From the cell containing the given text, extract its center point as [x, y] coordinate. 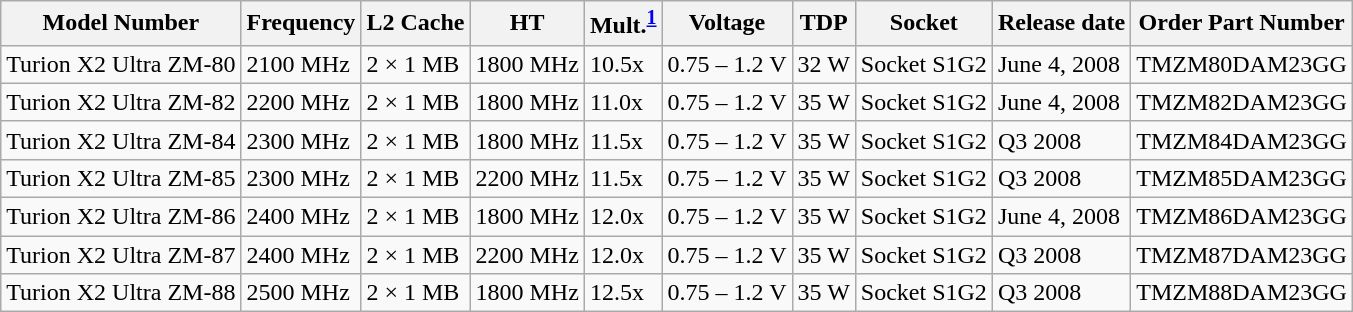
TDP [824, 24]
12.5x [623, 293]
Turion X2 Ultra ZM-82 [121, 102]
10.5x [623, 64]
L2 Cache [416, 24]
Model Number [121, 24]
TMZM88DAM23GG [1242, 293]
2500 MHz [301, 293]
Turion X2 Ultra ZM-85 [121, 178]
TMZM86DAM23GG [1242, 217]
Socket [924, 24]
TMZM84DAM23GG [1242, 140]
TMZM85DAM23GG [1242, 178]
TMZM80DAM23GG [1242, 64]
Order Part Number [1242, 24]
Turion X2 Ultra ZM-88 [121, 293]
11.0x [623, 102]
Turion X2 Ultra ZM-80 [121, 64]
TMZM82DAM23GG [1242, 102]
Turion X2 Ultra ZM-84 [121, 140]
HT [527, 24]
Turion X2 Ultra ZM-86 [121, 217]
Mult.1 [623, 24]
32 W [824, 64]
Frequency [301, 24]
TMZM87DAM23GG [1242, 255]
Voltage [727, 24]
Release date [1061, 24]
Turion X2 Ultra ZM-87 [121, 255]
2100 MHz [301, 64]
